Return the [x, y] coordinate for the center point of the cell that contains the specified text.  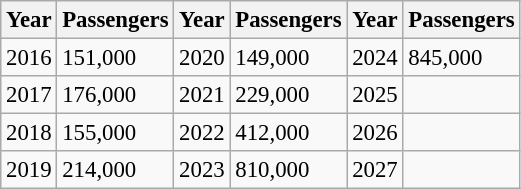
810,000 [288, 170]
155,000 [116, 133]
214,000 [116, 170]
2025 [375, 95]
2018 [29, 133]
2022 [202, 133]
2019 [29, 170]
412,000 [288, 133]
151,000 [116, 58]
2026 [375, 133]
2017 [29, 95]
2021 [202, 95]
2027 [375, 170]
2020 [202, 58]
2023 [202, 170]
229,000 [288, 95]
2024 [375, 58]
176,000 [116, 95]
845,000 [462, 58]
149,000 [288, 58]
2016 [29, 58]
